Output the (X, Y) coordinate of the center of the cell containing the given text.  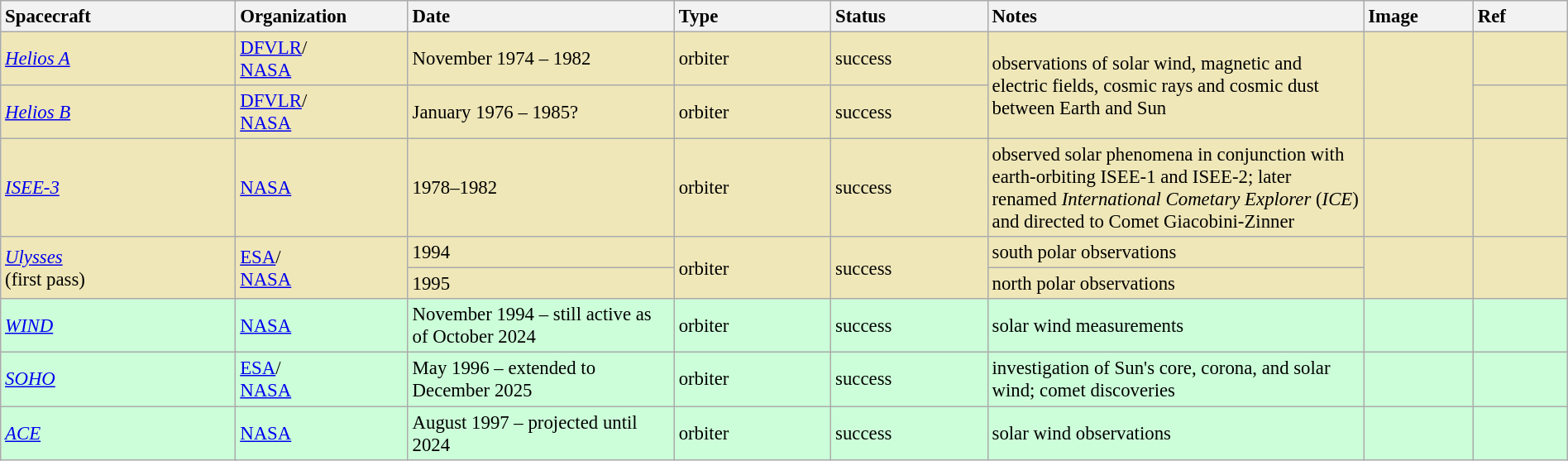
November 1974 – 1982 (541, 60)
Helios B (118, 113)
August 1997 – projected until 2024 (541, 434)
Image (1419, 17)
north polar observations (1176, 284)
ISEE-3 (118, 189)
1995 (541, 284)
Date (541, 17)
Helios A (118, 60)
Organization (322, 17)
Type (753, 17)
Status (910, 17)
SOHO (118, 379)
investigation of Sun's core, corona, and solar wind; comet discoveries (1176, 379)
Spacecraft (118, 17)
1994 (541, 252)
observations of solar wind, magnetic and electric fields, cosmic rays and cosmic dust between Earth and Sun (1176, 86)
WIND (118, 326)
south polar observations (1176, 252)
Ref (1521, 17)
Ulysses(first pass) (118, 268)
May 1996 – extended to December 2025 (541, 379)
January 1976 – 1985? (541, 113)
Notes (1176, 17)
solar wind measurements (1176, 326)
ACE (118, 434)
November 1994 – still active as of October 2024 (541, 326)
1978–1982 (541, 189)
solar wind observations (1176, 434)
